Capture the cell that displays the provided text and extract its [X, Y] central coordinate. 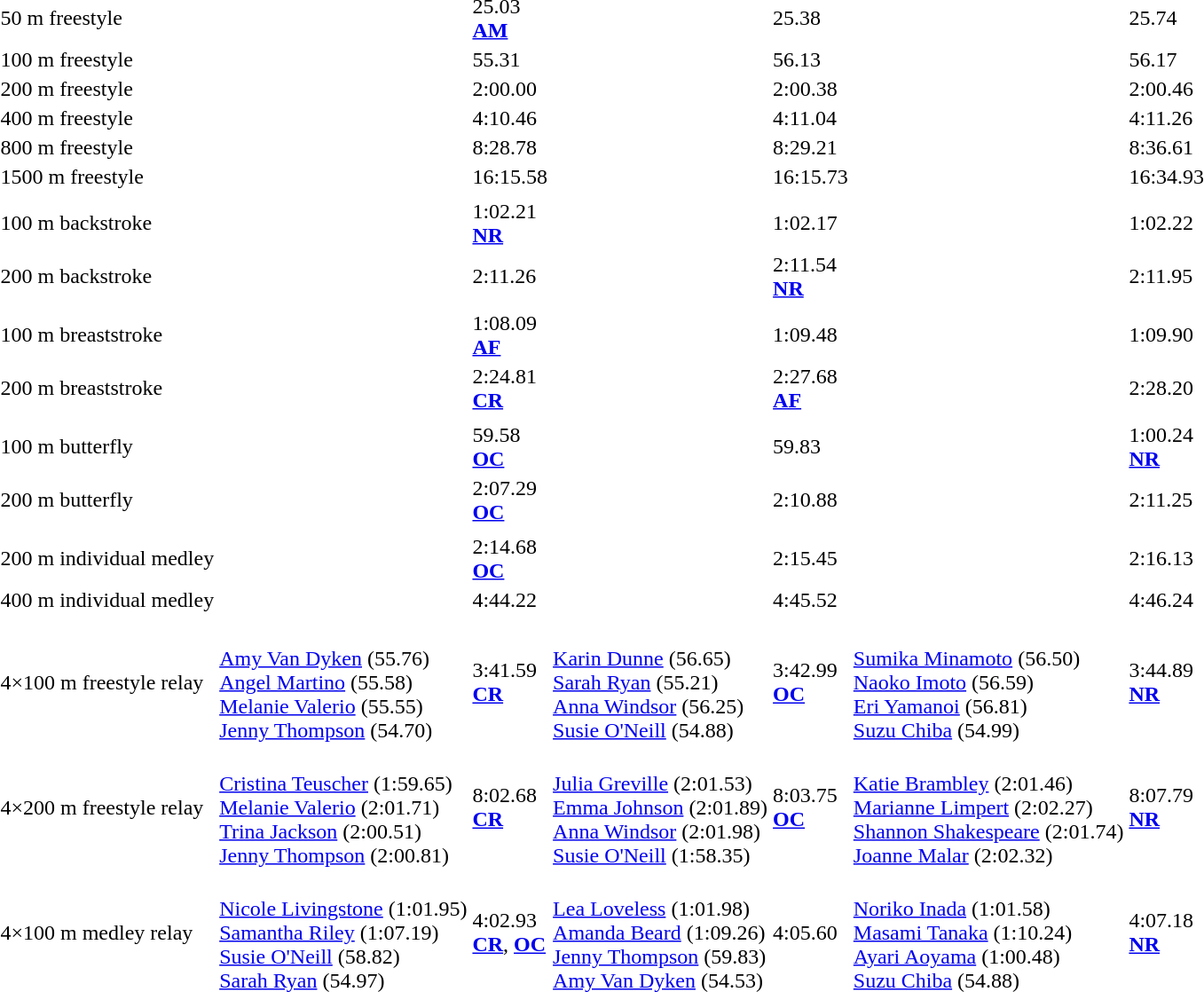
3:42.99OC [811, 682]
Katie Brambley (2:01.46)Marianne Limpert (2:02.27)Shannon Shakespeare (2:01.74)Joanne Malar (2:02.32) [988, 807]
55.31 [510, 59]
4:10.46 [510, 118]
2:27.68AF [811, 389]
8:28.78 [510, 147]
59.58OC [510, 447]
2:11.54NR [811, 277]
1:08.09AF [510, 335]
1:09.48 [811, 335]
2:11.26 [510, 277]
8:02.68CR [510, 807]
1:02.17 [811, 224]
Sumika Minamoto (56.50)Naoko Imoto (56.59)Eri Yamanoi (56.81)Suzu Chiba (54.99) [988, 682]
Cristina Teuscher (1:59.65)Melanie Valerio (2:01.71)Trina Jackson (2:00.51)Jenny Thompson (2:00.81) [343, 807]
2:14.68OC [510, 559]
8:03.75OC [811, 807]
4:44.22 [510, 600]
2:07.29OC [510, 500]
56.13 [811, 59]
16:15.73 [811, 177]
Karin Dunne (56.65)Sarah Ryan (55.21)Anna Windsor (56.25)Susie O'Neill (54.88) [660, 682]
2:15.45 [811, 559]
2:24.81CR [510, 389]
Julia Greville (2:01.53)Emma Johnson (2:01.89)Anna Windsor (2:01.98)Susie O'Neill (1:58.35) [660, 807]
2:00.38 [811, 89]
2:10.88 [811, 500]
8:29.21 [811, 147]
16:15.58 [510, 177]
1:02.21NR [510, 224]
4:45.52 [811, 600]
Amy Van Dyken (55.76)Angel Martino (55.58)Melanie Valerio (55.55)Jenny Thompson (54.70) [343, 682]
2:00.00 [510, 89]
3:41.59CR [510, 682]
59.83 [811, 447]
4:11.04 [811, 118]
